Pinpoint the cell where the given text exists, returning its (x, y) midpoint coordinate. 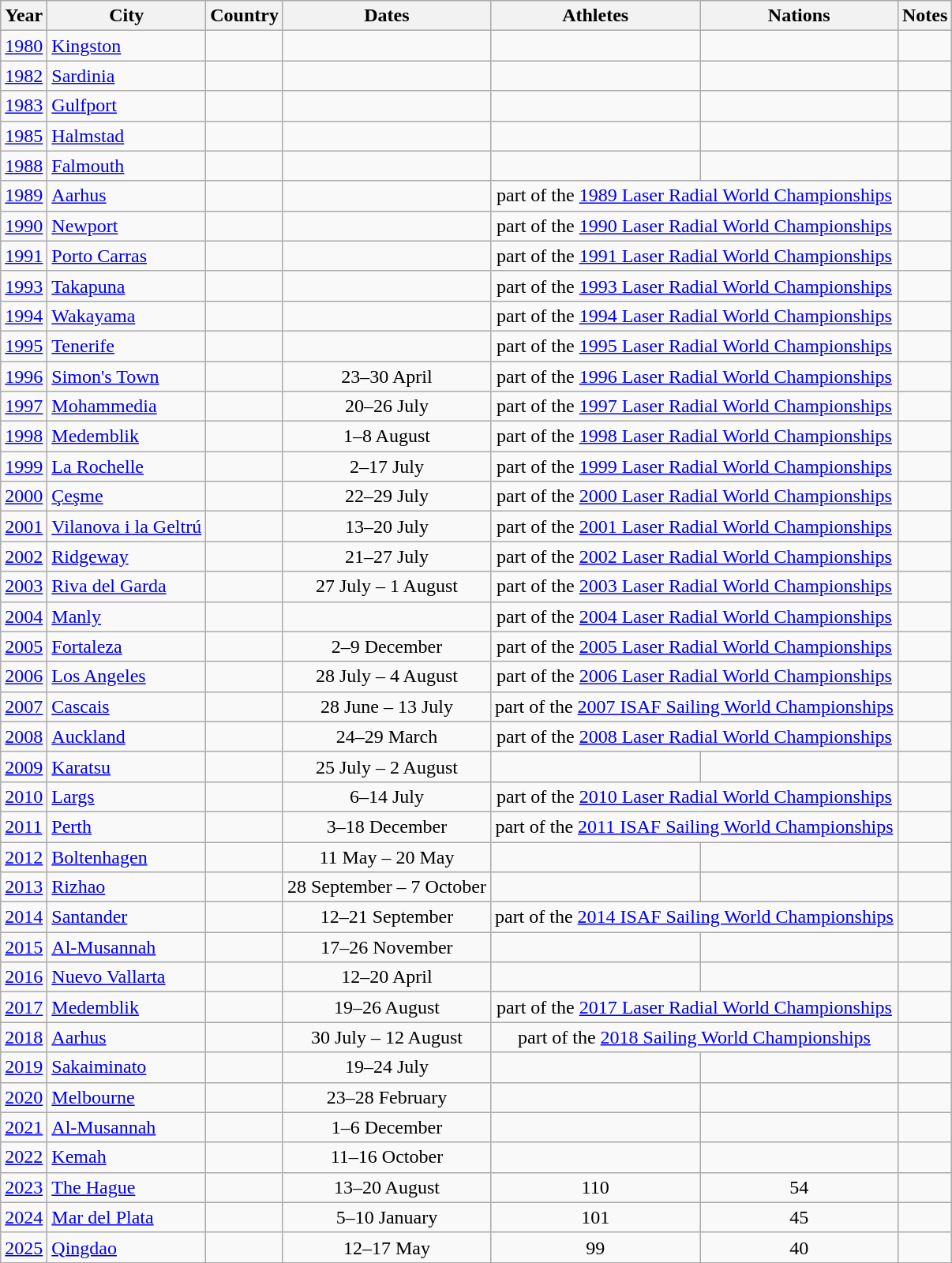
Çeşme (126, 497)
1980 (24, 46)
54 (799, 1187)
Ridgeway (126, 557)
12–17 May (387, 1247)
45 (799, 1217)
2018 (24, 1037)
part of the 2008 Laser Radial World Championships (694, 736)
27 July – 1 August (387, 587)
Notes (924, 16)
Nations (799, 16)
1988 (24, 166)
part of the 1989 Laser Radial World Championships (694, 196)
La Rochelle (126, 467)
part of the 1994 Laser Radial World Championships (694, 316)
2003 (24, 587)
Halmstad (126, 136)
Perth (126, 826)
1994 (24, 316)
28 June – 13 July (387, 706)
Melbourne (126, 1097)
City (126, 16)
2019 (24, 1067)
2025 (24, 1247)
part of the 2003 Laser Radial World Championships (694, 587)
1985 (24, 136)
Riva del Garda (126, 587)
part of the 2002 Laser Radial World Championships (694, 557)
Nuevo Vallarta (126, 977)
part of the 1997 Laser Radial World Championships (694, 407)
40 (799, 1247)
part of the 1998 Laser Radial World Championships (694, 437)
17–26 November (387, 947)
2014 (24, 917)
Falmouth (126, 166)
Sakaiminato (126, 1067)
Vilanova i la Geltrú (126, 527)
2006 (24, 676)
99 (595, 1247)
25 July – 2 August (387, 766)
2010 (24, 796)
1993 (24, 286)
2013 (24, 887)
Boltenhagen (126, 856)
1996 (24, 377)
Mohammedia (126, 407)
22–29 July (387, 497)
13–20 August (387, 1187)
part of the 2006 Laser Radial World Championships (694, 676)
Rizhao (126, 887)
1997 (24, 407)
Year (24, 16)
part of the 2018 Sailing World Championships (694, 1037)
12–20 April (387, 977)
3–18 December (387, 826)
2011 (24, 826)
part of the 2005 Laser Radial World Championships (694, 646)
Fortaleza (126, 646)
part of the 1993 Laser Radial World Championships (694, 286)
28 September – 7 October (387, 887)
24–29 March (387, 736)
Karatsu (126, 766)
Manly (126, 617)
2022 (24, 1157)
part of the 1996 Laser Radial World Championships (694, 377)
Santander (126, 917)
2021 (24, 1127)
2001 (24, 527)
6–14 July (387, 796)
2002 (24, 557)
2015 (24, 947)
Largs (126, 796)
101 (595, 1217)
2–9 December (387, 646)
part of the 2004 Laser Radial World Championships (694, 617)
1991 (24, 256)
2004 (24, 617)
Simon's Town (126, 377)
30 July – 12 August (387, 1037)
Cascais (126, 706)
The Hague (126, 1187)
1982 (24, 76)
1990 (24, 226)
Country (245, 16)
2024 (24, 1217)
23–30 April (387, 377)
2008 (24, 736)
Wakayama (126, 316)
part of the 1990 Laser Radial World Championships (694, 226)
part of the 2010 Laser Radial World Championships (694, 796)
2007 (24, 706)
1999 (24, 467)
Tenerife (126, 346)
part of the 2014 ISAF Sailing World Championships (694, 917)
28 July – 4 August (387, 676)
5–10 January (387, 1217)
Dates (387, 16)
Porto Carras (126, 256)
2009 (24, 766)
Los Angeles (126, 676)
21–27 July (387, 557)
Auckland (126, 736)
part of the 2007 ISAF Sailing World Championships (694, 706)
1–6 December (387, 1127)
2005 (24, 646)
110 (595, 1187)
2–17 July (387, 467)
part of the 2000 Laser Radial World Championships (694, 497)
Takapuna (126, 286)
Newport (126, 226)
part of the 1995 Laser Radial World Championships (694, 346)
Kingston (126, 46)
1995 (24, 346)
Athletes (595, 16)
12–21 September (387, 917)
part of the 1991 Laser Radial World Championships (694, 256)
11 May – 20 May (387, 856)
Gulfport (126, 106)
11–16 October (387, 1157)
2020 (24, 1097)
Qingdao (126, 1247)
1983 (24, 106)
13–20 July (387, 527)
part of the 2011 ISAF Sailing World Championships (694, 826)
1–8 August (387, 437)
1989 (24, 196)
Sardinia (126, 76)
part of the 2001 Laser Radial World Championships (694, 527)
1998 (24, 437)
2023 (24, 1187)
part of the 2017 Laser Radial World Championships (694, 1007)
2000 (24, 497)
2017 (24, 1007)
part of the 1999 Laser Radial World Championships (694, 467)
23–28 February (387, 1097)
19–24 July (387, 1067)
20–26 July (387, 407)
Kemah (126, 1157)
19–26 August (387, 1007)
2016 (24, 977)
2012 (24, 856)
Mar del Plata (126, 1217)
